Scan for the cell matching the given text and deliver its (X, Y) coordinate at center. 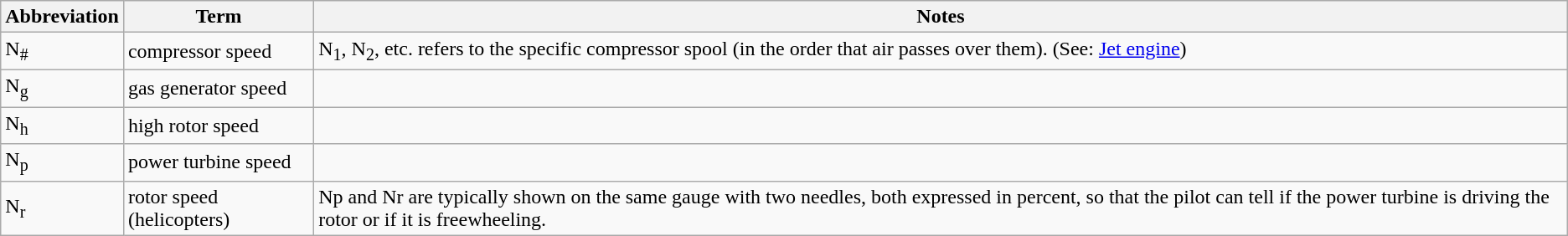
Nr (62, 208)
compressor speed (218, 51)
N# (62, 51)
Abbreviation (62, 17)
Nh (62, 126)
Np (62, 162)
high rotor speed (218, 126)
Notes (941, 17)
gas generator speed (218, 88)
N1, N2, etc. refers to the specific compressor spool (in the order that air passes over them). (See: Jet engine) (941, 51)
Term (218, 17)
power turbine speed (218, 162)
rotor speed (helicopters) (218, 208)
Ng (62, 88)
